Detect which cell encompasses the target text, then output its (X, Y) center coordinate. 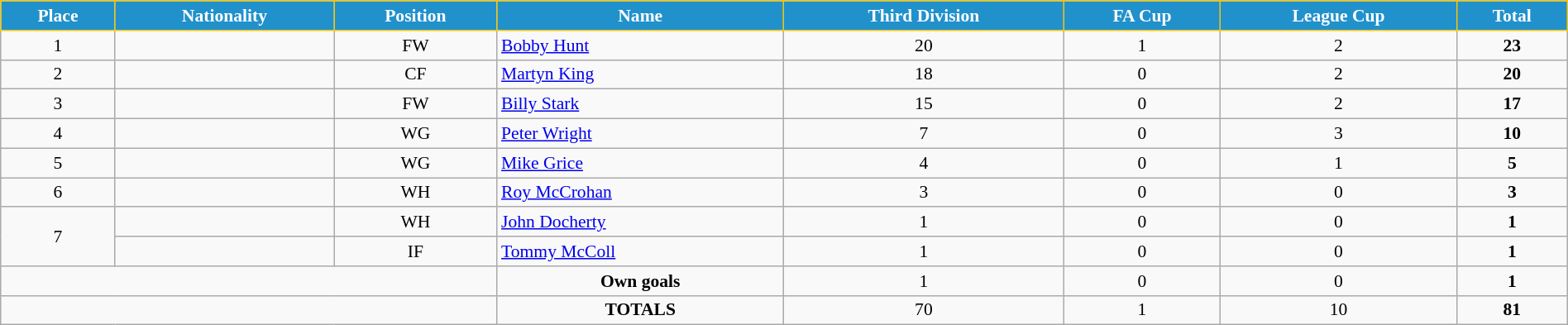
Mike Grice (640, 163)
Bobby Hunt (640, 45)
18 (923, 74)
81 (1512, 310)
League Cup (1339, 16)
Total (1512, 16)
Place (58, 16)
Peter Wright (640, 134)
John Docherty (640, 222)
Third Division (923, 16)
IF (415, 251)
6 (58, 193)
70 (923, 310)
Position (415, 16)
23 (1512, 45)
Roy McCrohan (640, 193)
Nationality (225, 16)
Martyn King (640, 74)
Billy Stark (640, 104)
Tommy McColl (640, 251)
17 (1512, 104)
CF (415, 74)
Name (640, 16)
Own goals (640, 281)
15 (923, 104)
FA Cup (1141, 16)
TOTALS (640, 310)
